Return the [x, y] coordinate for the center point of the cell that contains the specified text.  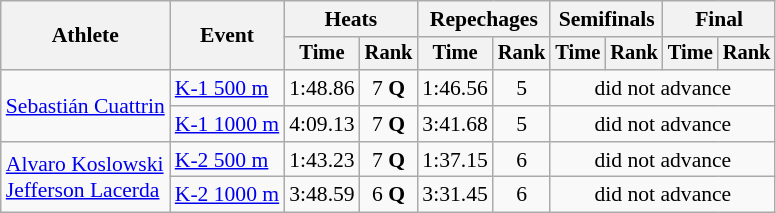
1:43.23 [322, 160]
Event [227, 36]
Repechages [484, 19]
K-1 500 m [227, 88]
4:09.13 [322, 124]
Sebastián Cuattrin [86, 106]
Alvaro KoslowskiJefferson Lacerda [86, 178]
K-2 1000 m [227, 195]
Final [719, 19]
K-2 500 m [227, 160]
3:31.45 [454, 195]
K-1 1000 m [227, 124]
Heats [350, 19]
Athlete [86, 36]
Semifinals [606, 19]
3:48.59 [322, 195]
6 Q [389, 195]
1:46.56 [454, 88]
3:41.68 [454, 124]
1:48.86 [322, 88]
1:37.15 [454, 160]
